Capture the cell that displays the provided text and extract its (x, y) central coordinate. 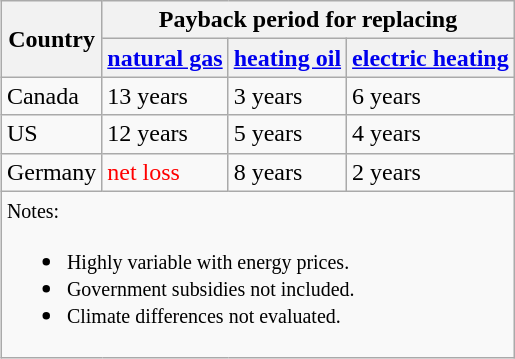
8 years (287, 172)
Notes:Highly variable with energy prices.Government subsidies not included.Climate differences not evaluated. (258, 274)
3 years (287, 96)
12 years (165, 134)
electric heating (431, 58)
13 years (165, 96)
Germany (51, 172)
5 years (287, 134)
US (51, 134)
6 years (431, 96)
Canada (51, 96)
heating oil (287, 58)
4 years (431, 134)
Country (51, 39)
natural gas (165, 58)
Payback period for replacing (308, 20)
net loss (165, 172)
2 years (431, 172)
